Return the (x, y) coordinate for the center point of the cell that contains the specified text.  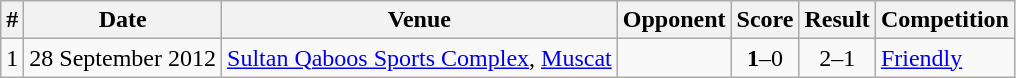
Competition (944, 20)
28 September 2012 (123, 58)
1 (12, 58)
Sultan Qaboos Sports Complex, Muscat (420, 58)
2–1 (837, 58)
Score (765, 20)
Result (837, 20)
Date (123, 20)
Venue (420, 20)
# (12, 20)
Opponent (674, 20)
Friendly (944, 58)
1–0 (765, 58)
